Locate the cell with the specified text and output its (X, Y) center coordinate. 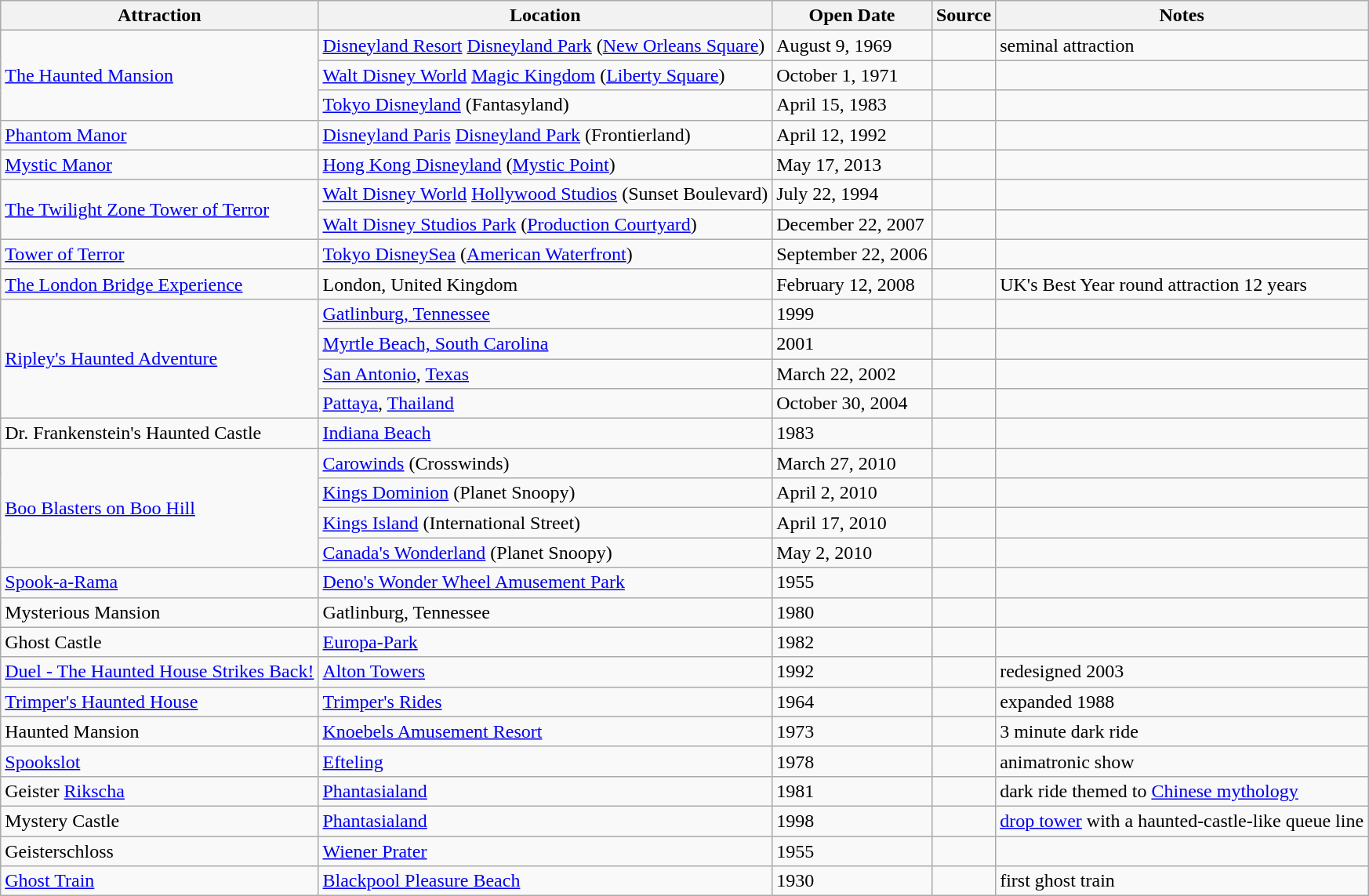
December 22, 2007 (852, 224)
Indiana Beach (546, 433)
Open Date (852, 16)
1983 (852, 433)
May 2, 2010 (852, 553)
Walt Disney Studios Park (Production Courtyard) (546, 224)
first ghost train (1182, 881)
Dr. Frankenstein's Haunted Castle (160, 433)
1978 (852, 761)
Disneyland Resort Disneyland Park (New Orleans Square) (546, 45)
1999 (852, 314)
London, United Kingdom (546, 284)
April 2, 2010 (852, 493)
San Antonio, Texas (546, 374)
Alton Towers (546, 672)
March 27, 2010 (852, 463)
Pattaya, Thailand (546, 404)
1973 (852, 731)
1930 (852, 881)
1998 (852, 821)
3 minute dark ride (1182, 731)
dark ride themed to Chinese mythology (1182, 791)
Myrtle Beach, South Carolina (546, 343)
Mystery Castle (160, 821)
April 15, 1983 (852, 105)
Mysterious Mansion (160, 612)
Tower of Terror (160, 254)
Duel - The Haunted House Strikes Back! (160, 672)
Source (963, 16)
Tokyo DisneySea (American Waterfront) (546, 254)
1980 (852, 612)
Geisterschloss (160, 851)
Hong Kong Disneyland (Mystic Point) (546, 165)
Deno's Wonder Wheel Amusement Park (546, 582)
May 17, 2013 (852, 165)
Kings Dominion (Planet Snoopy) (546, 493)
animatronic show (1182, 761)
drop tower with a haunted-castle-like queue line (1182, 821)
Tokyo Disneyland (Fantasyland) (546, 105)
February 12, 2008 (852, 284)
Knoebels Amusement Resort (546, 731)
October 1, 1971 (852, 75)
Mystic Manor (160, 165)
Wiener Prater (546, 851)
Kings Island (International Street) (546, 523)
September 22, 2006 (852, 254)
Attraction (160, 16)
UK's Best Year round attraction 12 years (1182, 284)
Disneyland Paris Disneyland Park (Frontierland) (546, 135)
Ripley's Haunted Adventure (160, 358)
Phantom Manor (160, 135)
October 30, 2004 (852, 404)
July 22, 1994 (852, 194)
Ghost Train (160, 881)
Walt Disney World Magic Kingdom (Liberty Square) (546, 75)
redesigned 2003 (1182, 672)
Notes (1182, 16)
The London Bridge Experience (160, 284)
Haunted Mansion (160, 731)
Ghost Castle (160, 642)
Trimper's Haunted House (160, 702)
Trimper's Rides (546, 702)
March 22, 2002 (852, 374)
Carowinds (Crosswinds) (546, 463)
1982 (852, 642)
The Haunted Mansion (160, 75)
August 9, 1969 (852, 45)
expanded 1988 (1182, 702)
seminal attraction (1182, 45)
1964 (852, 702)
April 17, 2010 (852, 523)
Canada's Wonderland (Planet Snoopy) (546, 553)
Geister Rikscha (160, 791)
Walt Disney World Hollywood Studios (Sunset Boulevard) (546, 194)
2001 (852, 343)
1981 (852, 791)
Spookslot (160, 761)
Spook-a-Rama (160, 582)
Boo Blasters on Boo Hill (160, 508)
Efteling (546, 761)
Europa-Park (546, 642)
April 12, 1992 (852, 135)
Location (546, 16)
Blackpool Pleasure Beach (546, 881)
1992 (852, 672)
The Twilight Zone Tower of Terror (160, 209)
